Provide the (x, y) coordinate of the cell's center where the given text is located.  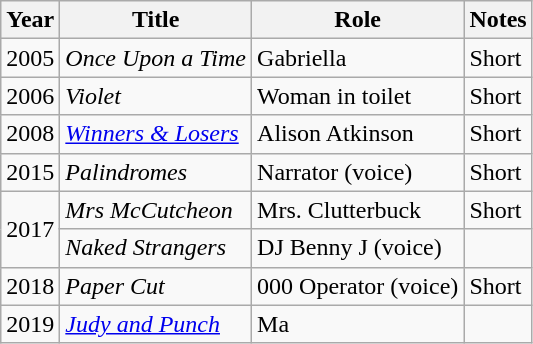
Gabriella (358, 58)
Title (156, 20)
Ma (358, 324)
Winners & Losers (156, 134)
Violet (156, 96)
2019 (30, 324)
Woman in toilet (358, 96)
2008 (30, 134)
2006 (30, 96)
Narrator (voice) (358, 172)
2005 (30, 58)
Notes (498, 20)
Alison Atkinson (358, 134)
DJ Benny J (voice) (358, 248)
Once Upon a Time (156, 58)
Year (30, 20)
Mrs. Clutterbuck (358, 210)
2017 (30, 229)
Palindromes (156, 172)
Naked Strangers (156, 248)
2018 (30, 286)
Judy and Punch (156, 324)
Mrs McCutcheon (156, 210)
Role (358, 20)
2015 (30, 172)
Paper Cut (156, 286)
000 Operator (voice) (358, 286)
